Return [X, Y] of the center of cell containing provided text 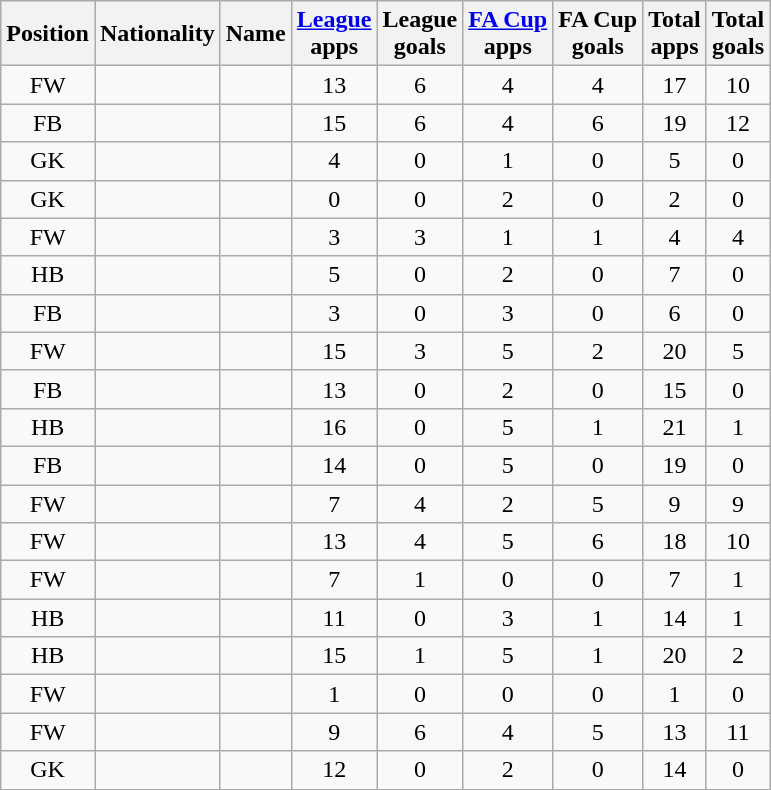
Position [48, 34]
Leagueapps [334, 34]
FA Cupgoals [598, 34]
Leaguegoals [420, 34]
18 [675, 542]
Totalapps [675, 34]
17 [675, 85]
FA Cupapps [508, 34]
Totalgoals [738, 34]
16 [334, 427]
21 [675, 427]
Name [256, 34]
Nationality [157, 34]
